Find where the given text appears and provide that cell's center as [x, y] coordinate. 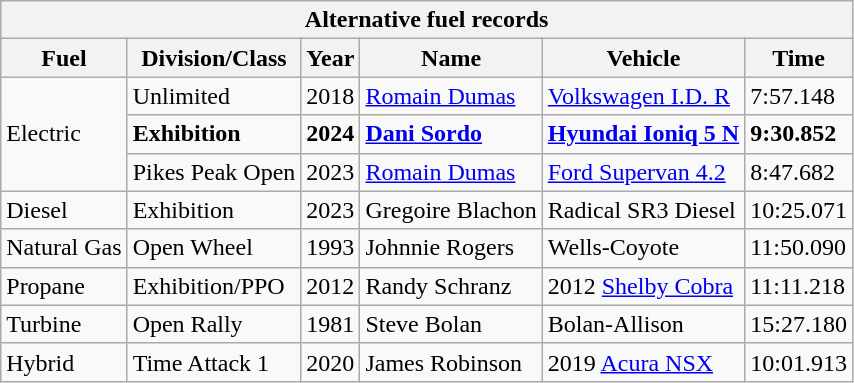
Wells-Coyote [643, 248]
Randy Schranz [451, 286]
Turbine [64, 324]
Vehicle [643, 58]
Name [451, 58]
2018 [330, 96]
Gregoire Blachon [451, 210]
Bolan-Allison [643, 324]
7:57.148 [799, 96]
Propane [64, 286]
2020 [330, 362]
9:30.852 [799, 134]
2024 [330, 134]
Year [330, 58]
Ford Supervan 4.2 [643, 172]
Dani Sordo [451, 134]
Exhibition/PPO [214, 286]
Steve Bolan [451, 324]
Hybrid [64, 362]
Volkswagen I.D. R [643, 96]
1981 [330, 324]
11:11.218 [799, 286]
Natural Gas [64, 248]
2012 [330, 286]
James Robinson [451, 362]
Pikes Peak Open [214, 172]
Electric [64, 134]
2019 Acura NSX [643, 362]
10:01.913 [799, 362]
Fuel [64, 58]
Time Attack 1 [214, 362]
Hyundai Ioniq 5 N [643, 134]
1993 [330, 248]
Radical SR3 Diesel [643, 210]
Unlimited [214, 96]
15:27.180 [799, 324]
Alternative fuel records [427, 20]
Diesel [64, 210]
Johnnie Rogers [451, 248]
10:25.071 [799, 210]
Open Wheel [214, 248]
11:50.090 [799, 248]
2012 Shelby Cobra [643, 286]
Open Rally [214, 324]
Time [799, 58]
Division/Class [214, 58]
8:47.682 [799, 172]
